Extract the [X, Y] coordinate from the center of the cell holding the provided text.  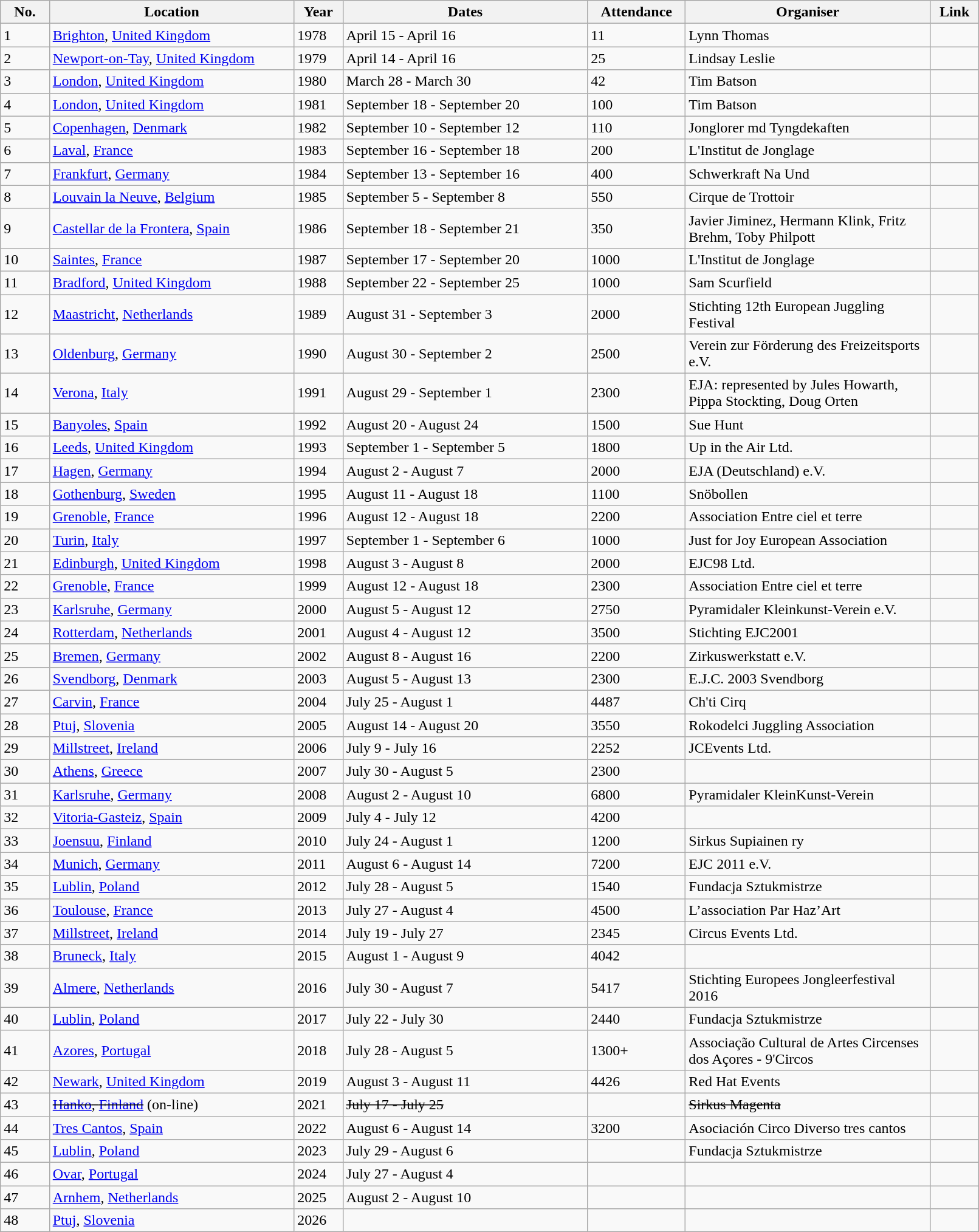
40 [25, 1019]
Zirkuswerkstatt e.V. [808, 655]
July 22 - July 30 [465, 1019]
2009 [318, 818]
August 5 - August 13 [465, 679]
2010 [318, 841]
Schwerkraft Na Und [808, 174]
Gothenburg, Sweden [171, 494]
September 1 - September 5 [465, 448]
Louvain la Neuve, Belgium [171, 197]
Carvin, France [171, 702]
Turin, Italy [171, 540]
2025 [318, 1197]
Up in the Air Ltd. [808, 448]
19 [25, 517]
1983 [318, 151]
35 [25, 887]
Newark, United Kingdom [171, 1081]
Oldenburg, Germany [171, 354]
Hanko, Finland (on-line) [171, 1104]
2007 [318, 772]
Saintes, France [171, 259]
September 18 - September 20 [465, 104]
September 22 - September 25 [465, 282]
48 [25, 1220]
8 [25, 197]
1988 [318, 282]
2500 [637, 354]
Stichting EJC2001 [808, 632]
2004 [318, 702]
August 14 - August 20 [465, 725]
16 [25, 448]
4487 [637, 702]
1999 [318, 586]
10 [25, 259]
1985 [318, 197]
350 [637, 228]
21 [25, 563]
1980 [318, 81]
45 [25, 1151]
2021 [318, 1104]
13 [25, 354]
2002 [318, 655]
1990 [318, 354]
30 [25, 772]
1 [25, 35]
1998 [318, 563]
Newport-on-Tay, United Kingdom [171, 58]
Sue Hunt [808, 425]
1800 [637, 448]
EJC98 Ltd. [808, 563]
Maastricht, Netherlands [171, 313]
400 [637, 174]
Tres Cantos, Spain [171, 1128]
Sirkus Supiainen ry [808, 841]
Sam Scurfield [808, 282]
Brighton, United Kingdom [171, 35]
Verona, Italy [171, 394]
Pyramidaler KleinKunst-Verein [808, 795]
Javier Jiminez, Hermann Klink, Fritz Brehm, Toby Philpott [808, 228]
L’association Par Haz’Art [808, 910]
September 16 - September 18 [465, 151]
2024 [318, 1174]
Stichting 12th European Juggling Festival [808, 313]
2014 [318, 933]
September 18 - September 21 [465, 228]
2017 [318, 1019]
1997 [318, 540]
2013 [318, 910]
2 [25, 58]
Year [318, 12]
March 28 - March 30 [465, 81]
July 25 - August 1 [465, 702]
1987 [318, 259]
August 3 - August 8 [465, 563]
Ovar, Portugal [171, 1174]
August 3 - August 11 [465, 1081]
2016 [318, 988]
1994 [318, 471]
1981 [318, 104]
Organiser [808, 12]
3500 [637, 632]
7200 [637, 864]
Laval, France [171, 151]
EJA (Deutschland) e.V. [808, 471]
1540 [637, 887]
Svendborg, Denmark [171, 679]
Verein zur Förderung des Freizeitsports e.V. [808, 354]
JCEvents Ltd. [808, 748]
August 8 - August 16 [465, 655]
EJC 2011 e.V. [808, 864]
Banyoles, Spain [171, 425]
1979 [318, 58]
Hagen, Germany [171, 471]
Ch'ti Cirq [808, 702]
July 4 - July 12 [465, 818]
Frankfurt, Germany [171, 174]
27 [25, 702]
Asociación Circo Diverso tres cantos [808, 1128]
1982 [318, 128]
9 [25, 228]
39 [25, 988]
44 [25, 1128]
1200 [637, 841]
July 29 - August 6 [465, 1151]
31 [25, 795]
33 [25, 841]
3 [25, 81]
2023 [318, 1151]
1992 [318, 425]
Lindsay Leslie [808, 58]
August 11 - August 18 [465, 494]
32 [25, 818]
Azores, Portugal [171, 1050]
110 [637, 128]
4500 [637, 910]
1993 [318, 448]
Joensuu, Finland [171, 841]
No. [25, 12]
Rokodelci Juggling Association [808, 725]
August 20 - August 24 [465, 425]
Bradford, United Kingdom [171, 282]
5 [25, 128]
Rotterdam, Netherlands [171, 632]
August 29 - September 1 [465, 394]
2019 [318, 1081]
August 1 - August 9 [465, 956]
1100 [637, 494]
17 [25, 471]
Bruneck, Italy [171, 956]
1996 [318, 517]
2022 [318, 1128]
Arnhem, Netherlands [171, 1197]
41 [25, 1050]
36 [25, 910]
2018 [318, 1050]
August 2 - August 7 [465, 471]
1989 [318, 313]
Vitoria-Gasteiz, Spain [171, 818]
April 14 - April 16 [465, 58]
26 [25, 679]
July 19 - July 27 [465, 933]
38 [25, 956]
August 5 - August 12 [465, 609]
August 4 - August 12 [465, 632]
Just for Joy European Association [808, 540]
2345 [637, 933]
Stichting Europees Jongleerfestival 2016 [808, 988]
1500 [637, 425]
23 [25, 609]
July 30 - August 7 [465, 988]
18 [25, 494]
Dates [465, 12]
34 [25, 864]
Cirque de Trottoir [808, 197]
20 [25, 540]
Castellar de la Frontera, Spain [171, 228]
July 30 - August 5 [465, 772]
Snöbollen [808, 494]
3200 [637, 1128]
3550 [637, 725]
1984 [318, 174]
2001 [318, 632]
1995 [318, 494]
200 [637, 151]
2011 [318, 864]
2252 [637, 748]
2026 [318, 1220]
Munich, Germany [171, 864]
September 10 - September 12 [465, 128]
14 [25, 394]
EJA: represented by Jules Howarth, Pippa Stockting, Doug Orten [808, 394]
Bremen, Germany [171, 655]
Almere, Netherlands [171, 988]
Jonglorer md Tyngdekaften [808, 128]
Leeds, United Kingdom [171, 448]
5417 [637, 988]
6800 [637, 795]
28 [25, 725]
37 [25, 933]
July 9 - July 16 [465, 748]
12 [25, 313]
Link [954, 12]
7 [25, 174]
September 1 - September 6 [465, 540]
2440 [637, 1019]
4200 [637, 818]
Circus Events Ltd. [808, 933]
2006 [318, 748]
August 31 - September 3 [465, 313]
Attendance [637, 12]
2005 [318, 725]
2015 [318, 956]
2750 [637, 609]
46 [25, 1174]
Copenhagen, Denmark [171, 128]
1300+ [637, 1050]
2008 [318, 795]
Sirkus Magenta [808, 1104]
4 [25, 104]
Pyramidaler Kleinkunst-Verein e.V. [808, 609]
4042 [637, 956]
29 [25, 748]
100 [637, 104]
Toulouse, France [171, 910]
September 17 - September 20 [465, 259]
August 30 - September 2 [465, 354]
Lynn Thomas [808, 35]
Edinburgh, United Kingdom [171, 563]
550 [637, 197]
1991 [318, 394]
4426 [637, 1081]
Athens, Greece [171, 772]
Red Hat Events [808, 1081]
July 24 - August 1 [465, 841]
September 5 - September 8 [465, 197]
43 [25, 1104]
15 [25, 425]
September 13 - September 16 [465, 174]
47 [25, 1197]
April 15 - April 16 [465, 35]
6 [25, 151]
2003 [318, 679]
Location [171, 12]
Associação Cultural de Artes Circenses dos Açores - 9'Circos [808, 1050]
1986 [318, 228]
1978 [318, 35]
24 [25, 632]
E.J.C. 2003 Svendborg [808, 679]
2012 [318, 887]
July 17 - July 25 [465, 1104]
22 [25, 586]
